Provide the [x, y] coordinate of the cell's center where the given text is located.  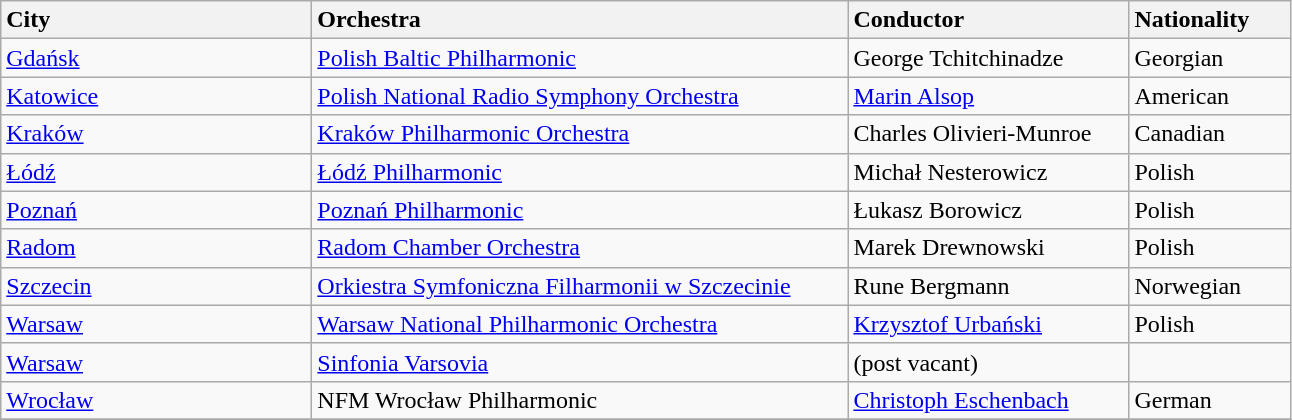
Charles Olivieri-Munroe [988, 134]
City [156, 20]
Radom Chamber Orchestra [580, 248]
Michał Nesterowicz [988, 172]
Orkiestra Symfoniczna Filharmonii w Szczecinie [580, 286]
Marek Drewnowski [988, 248]
George Tchitchinadze [988, 58]
Sinfonia Varsovia [580, 362]
Szczecin [156, 286]
NFM Wrocław Philharmonic [580, 400]
Nationality [1210, 20]
Georgian [1210, 58]
Canadian [1210, 134]
Radom [156, 248]
German [1210, 400]
Wrocław [156, 400]
Łódź Philharmonic [580, 172]
American [1210, 96]
Poznań [156, 210]
Krzysztof Urbański [988, 324]
Gdańsk [156, 58]
Katowice [156, 96]
Marin Alsop [988, 96]
Warsaw National Philharmonic Orchestra [580, 324]
Polish Baltic Philharmonic [580, 58]
Christoph Eschenbach [988, 400]
Orchestra [580, 20]
Rune Bergmann [988, 286]
Conductor [988, 20]
Łukasz Borowicz [988, 210]
(post vacant) [988, 362]
Łódź [156, 172]
Kraków [156, 134]
Kraków Philharmonic Orchestra [580, 134]
Poznań Philharmonic [580, 210]
Polish National Radio Symphony Orchestra [580, 96]
Norwegian [1210, 286]
